Return the (x, y) coordinate for the center point of the cell that contains the specified text.  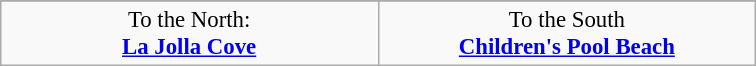
To the SouthChildren's Pool Beach (567, 34)
To the North:La Jolla Cove (189, 34)
